Scan for the cell matching the given text and deliver its [X, Y] coordinate at center. 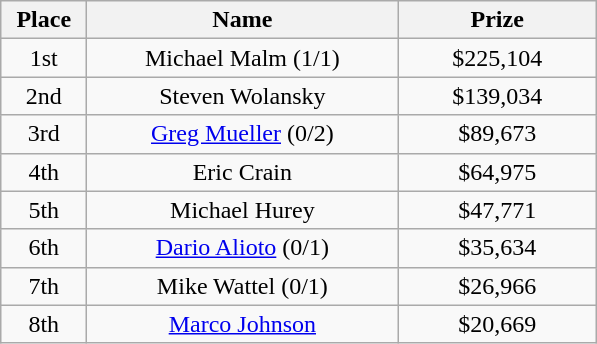
Dario Alioto (0/1) [242, 248]
Prize [498, 20]
$47,771 [498, 210]
$35,634 [498, 248]
1st [44, 58]
Place [44, 20]
2nd [44, 96]
3rd [44, 134]
5th [44, 210]
4th [44, 172]
$139,034 [498, 96]
Mike Wattel (0/1) [242, 286]
7th [44, 286]
Eric Crain [242, 172]
$225,104 [498, 58]
Marco Johnson [242, 324]
Michael Hurey [242, 210]
Steven Wolansky [242, 96]
Michael Malm (1/1) [242, 58]
$89,673 [498, 134]
Greg Mueller (0/2) [242, 134]
6th [44, 248]
Name [242, 20]
$20,669 [498, 324]
$64,975 [498, 172]
$26,966 [498, 286]
8th [44, 324]
